Provide the [x, y] coordinate of the cell's center where the given text is located.  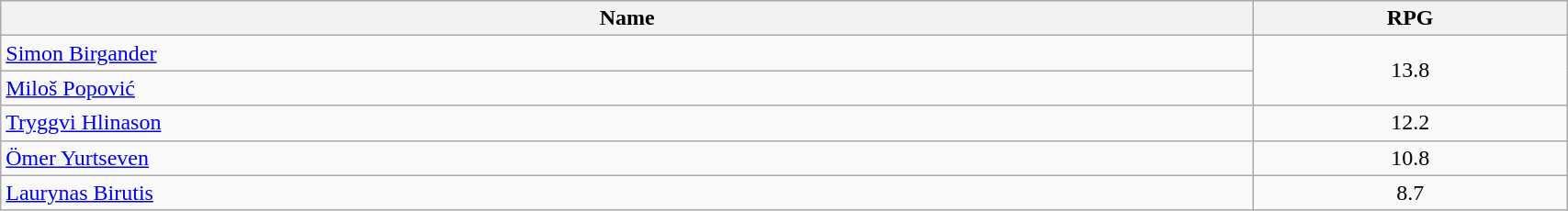
Tryggvi Hlinason [627, 123]
Simon Birgander [627, 53]
RPG [1411, 18]
10.8 [1411, 158]
13.8 [1411, 71]
Miloš Popović [627, 88]
Laurynas Birutis [627, 193]
Name [627, 18]
8.7 [1411, 193]
12.2 [1411, 123]
Ömer Yurtseven [627, 158]
